Locate the cell with the specified text and output its [x, y] center coordinate. 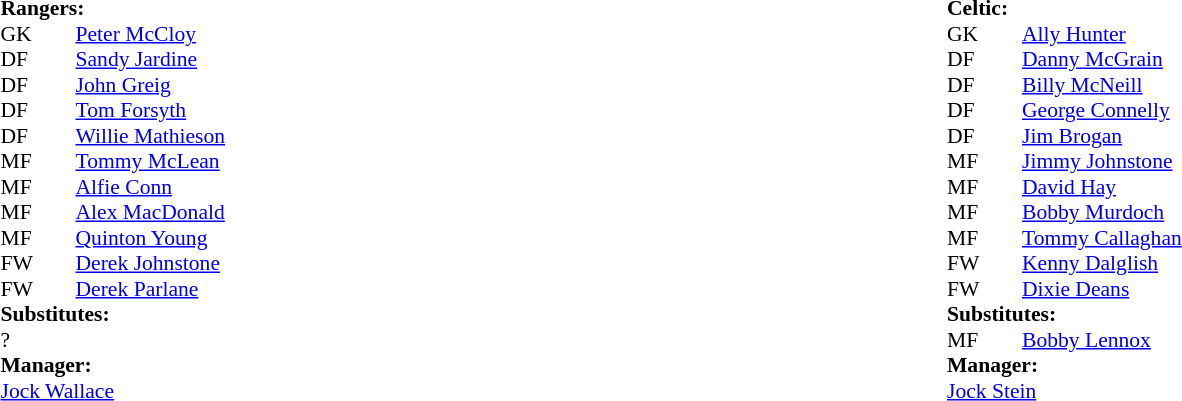
Danny McGrain [1102, 59]
Billy McNeill [1102, 85]
Kenny Dalglish [1102, 263]
Bobby Murdoch [1102, 213]
David Hay [1102, 187]
Willie Mathieson [151, 136]
Jimmy Johnstone [1102, 161]
John Greig [151, 85]
Alex MacDonald [151, 213]
Tommy McLean [151, 161]
George Connelly [1102, 111]
Dixie Deans [1102, 289]
Peter McCloy [151, 34]
Tommy Callaghan [1102, 238]
Jim Brogan [1102, 136]
Derek Johnstone [151, 263]
Alfie Conn [151, 187]
Tom Forsyth [151, 111]
? [19, 340]
Bobby Lennox [1102, 340]
Quinton Young [151, 238]
Ally Hunter [1102, 34]
Derek Parlane [151, 289]
Sandy Jardine [151, 59]
